From the cell containing the given text, extract its center point as (X, Y) coordinate. 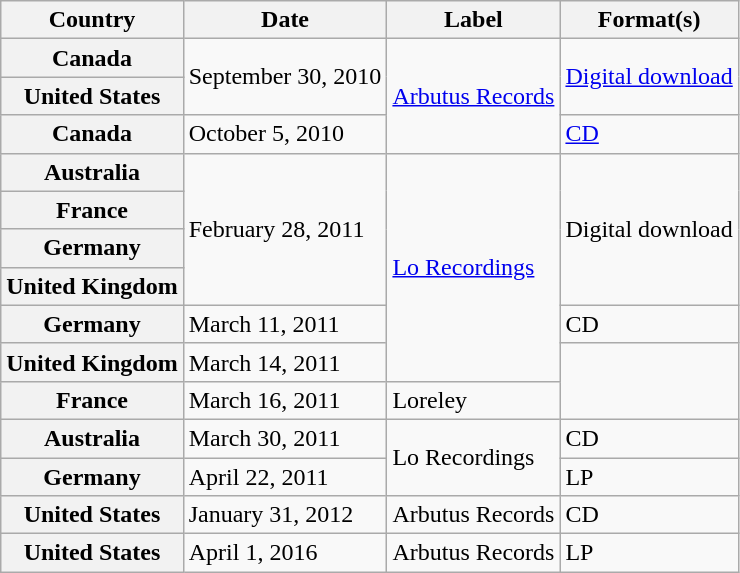
January 31, 2012 (285, 515)
March 11, 2011 (285, 324)
Date (285, 20)
March 30, 2011 (285, 438)
Label (474, 20)
October 5, 2010 (285, 134)
Format(s) (649, 20)
April 1, 2016 (285, 553)
March 14, 2011 (285, 362)
February 28, 2011 (285, 229)
September 30, 2010 (285, 77)
April 22, 2011 (285, 477)
Loreley (474, 400)
March 16, 2011 (285, 400)
Country (92, 20)
